Provide the (X, Y) coordinate of the cell's center where the given text is located.  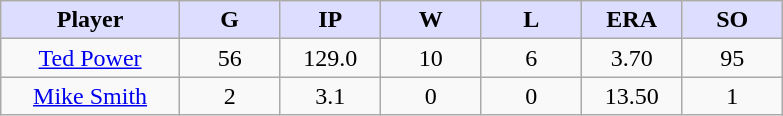
95 (732, 58)
13.50 (631, 96)
2 (229, 96)
IP (330, 20)
6 (531, 58)
129.0 (330, 58)
56 (229, 58)
Player (90, 20)
SO (732, 20)
1 (732, 96)
3.70 (631, 58)
3.1 (330, 96)
10 (430, 58)
G (229, 20)
W (430, 20)
Ted Power (90, 58)
L (531, 20)
Mike Smith (90, 96)
ERA (631, 20)
